Extract the (x, y) coordinate from the center of the cell holding the provided text.  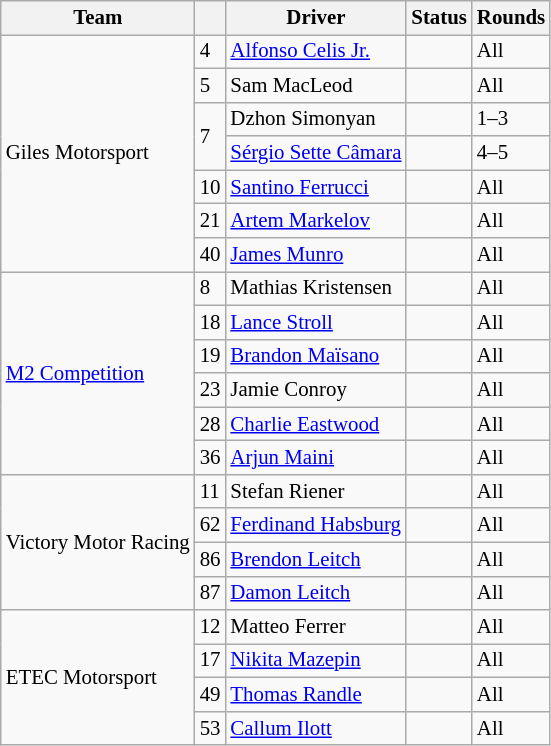
23 (210, 390)
8 (210, 288)
86 (210, 559)
Giles Motorsport (98, 152)
Santino Ferrucci (316, 187)
1–3 (511, 119)
19 (210, 356)
28 (210, 424)
5 (210, 85)
Mathias Kristensen (316, 288)
17 (210, 661)
Sam MacLeod (316, 85)
Lance Stroll (316, 322)
Thomas Randle (316, 695)
11 (210, 491)
Matteo Ferrer (316, 627)
Ferdinand Habsburg (316, 525)
Sérgio Sette Câmara (316, 153)
Victory Motor Racing (98, 542)
53 (210, 728)
Rounds (511, 18)
Jamie Conroy (316, 390)
87 (210, 593)
Stefan Riener (316, 491)
Dzhon Simonyan (316, 119)
Alfonso Celis Jr. (316, 51)
4 (210, 51)
40 (210, 255)
Team (98, 18)
Damon Leitch (316, 593)
ETEC Motorsport (98, 678)
21 (210, 221)
Arjun Maini (316, 458)
M2 Competition (98, 372)
7 (210, 136)
James Munro (316, 255)
49 (210, 695)
62 (210, 525)
Callum Ilott (316, 728)
Brendon Leitch (316, 559)
Status (439, 18)
Nikita Mazepin (316, 661)
10 (210, 187)
18 (210, 322)
Driver (316, 18)
Charlie Eastwood (316, 424)
12 (210, 627)
Brandon Maïsano (316, 356)
Artem Markelov (316, 221)
36 (210, 458)
4–5 (511, 153)
